Identify which cell holds the provided text, then report its [x, y] central coordinate. 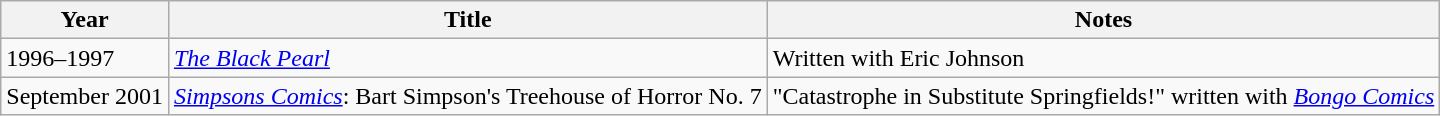
The Black Pearl [468, 58]
Year [85, 20]
1996–1997 [85, 58]
"Catastrophe in Substitute Springfields!" written with Bongo Comics [1104, 96]
September 2001 [85, 96]
Simpsons Comics: Bart Simpson's Treehouse of Horror No. 7 [468, 96]
Title [468, 20]
Written with Eric Johnson [1104, 58]
Notes [1104, 20]
